Extract the [x, y] coordinate from the center of the cell holding the provided text.  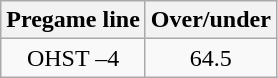
Pregame line [74, 20]
64.5 [210, 58]
Over/under [210, 20]
OHST –4 [74, 58]
